For the text-containing cell, return its midpoint in (x, y) coordinate format. 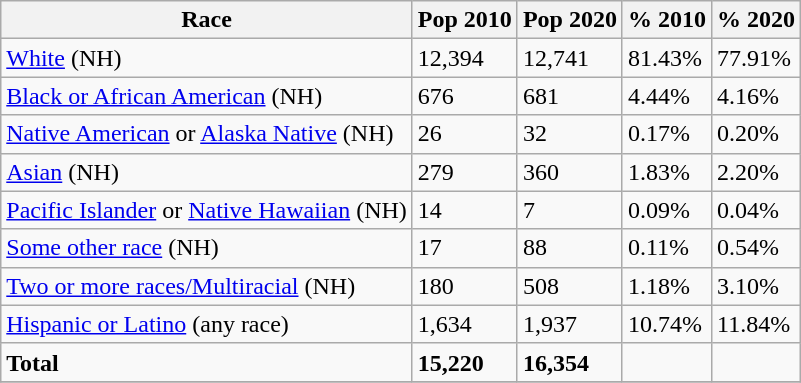
0.17% (666, 134)
77.91% (756, 58)
4.16% (756, 96)
88 (570, 248)
2.20% (756, 172)
Asian (NH) (207, 172)
11.84% (756, 324)
508 (570, 286)
Total (207, 362)
14 (464, 210)
1.18% (666, 286)
% 2020 (756, 20)
Some other race (NH) (207, 248)
12,741 (570, 58)
1,634 (464, 324)
180 (464, 286)
Hispanic or Latino (any race) (207, 324)
10.74% (666, 324)
1,937 (570, 324)
0.04% (756, 210)
279 (464, 172)
Race (207, 20)
7 (570, 210)
0.20% (756, 134)
Pop 2010 (464, 20)
0.09% (666, 210)
17 (464, 248)
Pop 2020 (570, 20)
0.54% (756, 248)
26 (464, 134)
16,354 (570, 362)
32 (570, 134)
Two or more races/Multiracial (NH) (207, 286)
% 2010 (666, 20)
360 (570, 172)
12,394 (464, 58)
4.44% (666, 96)
Pacific Islander or Native Hawaiian (NH) (207, 210)
676 (464, 96)
1.83% (666, 172)
15,220 (464, 362)
681 (570, 96)
White (NH) (207, 58)
Black or African American (NH) (207, 96)
0.11% (666, 248)
81.43% (666, 58)
3.10% (756, 286)
Native American or Alaska Native (NH) (207, 134)
